Scan for the cell matching the given text and deliver its [x, y] coordinate at center. 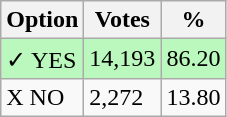
86.20 [194, 59]
Votes [122, 20]
X NO [42, 97]
% [194, 20]
Option [42, 20]
14,193 [122, 59]
13.80 [194, 97]
2,272 [122, 97]
✓ YES [42, 59]
